Scan for the cell matching the given text and deliver its [X, Y] coordinate at center. 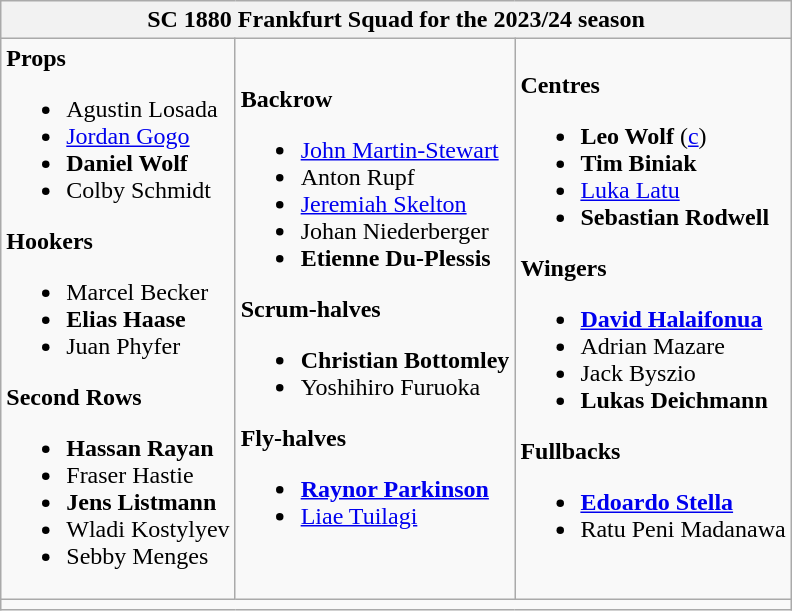
SC 1880 Frankfurt Squad for the 2023/24 season [396, 20]
